Search for the cell housing the specified text and yield its [x, y] center coordinate. 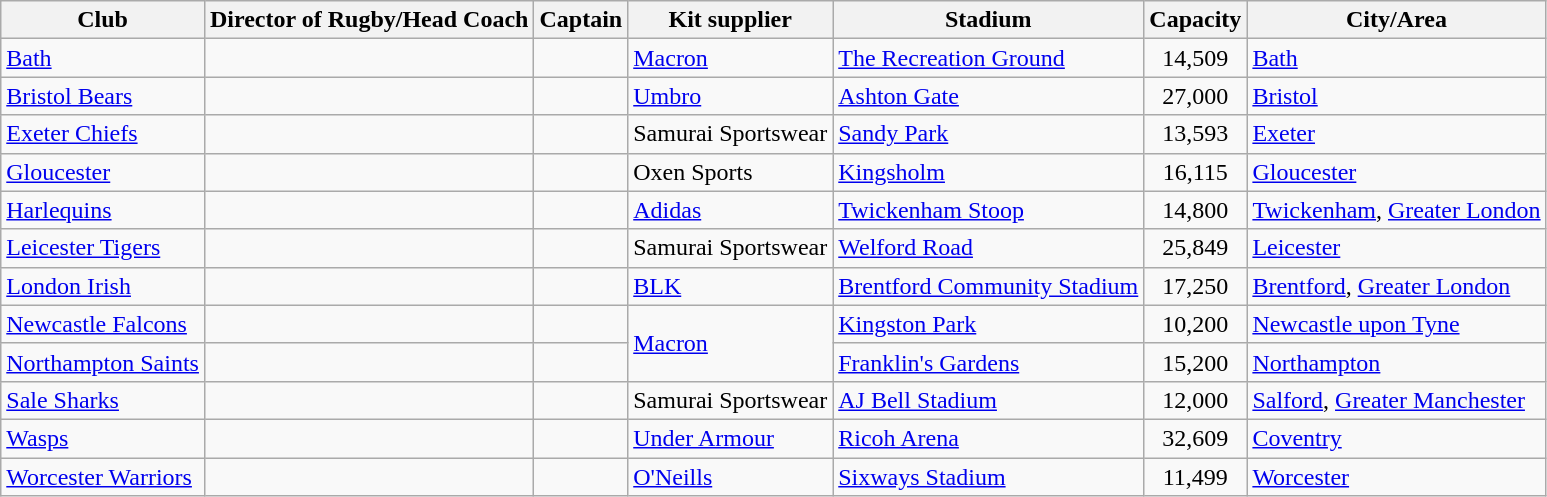
Wasps [103, 438]
14,509 [1196, 58]
Ashton Gate [988, 96]
Exeter Chiefs [103, 134]
Sandy Park [988, 134]
17,250 [1196, 286]
Umbro [730, 96]
Northampton Saints [103, 362]
16,115 [1196, 172]
Exeter [1396, 134]
Newcastle upon Tyne [1396, 324]
London Irish [103, 286]
Brentford, Greater London [1396, 286]
14,800 [1196, 210]
BLK [730, 286]
Sixways Stadium [988, 477]
Coventry [1396, 438]
Ricoh Arena [988, 438]
Leicester [1396, 248]
Under Armour [730, 438]
11,499 [1196, 477]
Bristol [1396, 96]
Worcester Warriors [103, 477]
The Recreation Ground [988, 58]
Capacity [1196, 20]
Salford, Greater Manchester [1396, 400]
Director of Rugby/Head Coach [368, 20]
Bristol Bears [103, 96]
Twickenham Stoop [988, 210]
Captain [581, 20]
Worcester [1396, 477]
Kit supplier [730, 20]
Brentford Community Stadium [988, 286]
12,000 [1196, 400]
25,849 [1196, 248]
Club [103, 20]
32,609 [1196, 438]
City/Area [1396, 20]
Welford Road [988, 248]
Northampton [1396, 362]
13,593 [1196, 134]
Harlequins [103, 210]
Oxen Sports [730, 172]
Adidas [730, 210]
Stadium [988, 20]
Twickenham, Greater London [1396, 210]
Leicester Tigers [103, 248]
AJ Bell Stadium [988, 400]
10,200 [1196, 324]
Kingston Park [988, 324]
15,200 [1196, 362]
Newcastle Falcons [103, 324]
Sale Sharks [103, 400]
Franklin's Gardens [988, 362]
27,000 [1196, 96]
O'Neills [730, 477]
Kingsholm [988, 172]
